Capture the cell that displays the provided text and extract its [X, Y] central coordinate. 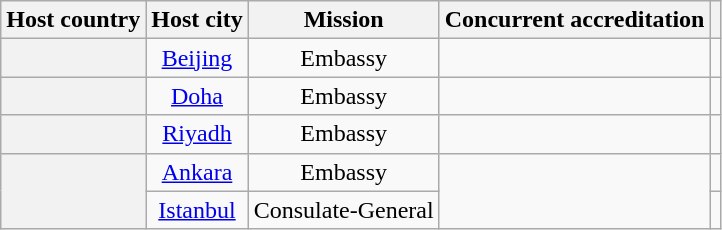
Consulate-General [344, 210]
Host country [74, 20]
Istanbul [197, 210]
Mission [344, 20]
Concurrent accreditation [574, 20]
Doha [197, 96]
Host city [197, 20]
Riyadh [197, 134]
Beijing [197, 58]
Ankara [197, 172]
